Locate the cell with the specified text and output its [X, Y] center coordinate. 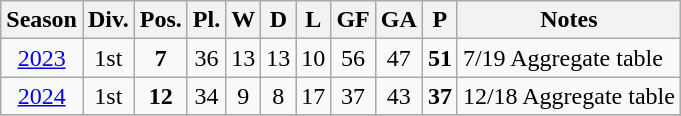
8 [278, 96]
7 [160, 58]
2024 [42, 96]
36 [206, 58]
43 [398, 96]
GA [398, 20]
7/19 Aggregate table [568, 58]
P [440, 20]
12/18 Aggregate table [568, 96]
D [278, 20]
10 [314, 58]
L [314, 20]
47 [398, 58]
9 [244, 96]
Notes [568, 20]
Season [42, 20]
12 [160, 96]
56 [353, 58]
Pl. [206, 20]
Div. [108, 20]
51 [440, 58]
Pos. [160, 20]
34 [206, 96]
GF [353, 20]
17 [314, 96]
2023 [42, 58]
W [244, 20]
